Return the [X, Y] coordinate for the center point of the cell that contains the specified text.  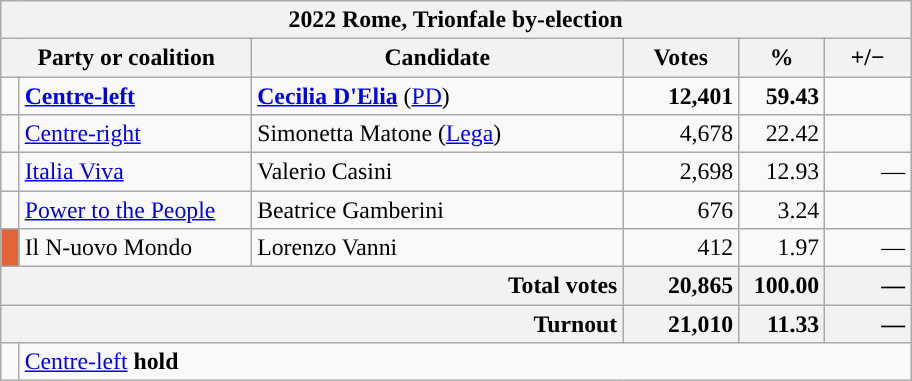
Party or coalition [126, 58]
Power to the People [135, 209]
12,401 [681, 96]
Centre-left hold [464, 361]
22.42 [782, 133]
Simonetta Matone (Lega) [438, 133]
+/− [868, 58]
3.24 [782, 209]
Valerio Casini [438, 171]
412 [681, 247]
Total votes [312, 285]
Il N-uovo Mondo [135, 247]
Votes [681, 58]
1.97 [782, 247]
21,010 [681, 323]
% [782, 58]
2022 Rome, Trionfale by-election [456, 20]
59.43 [782, 96]
Lorenzo Vanni [438, 247]
4,678 [681, 133]
Centre-left [135, 96]
Centre-right [135, 133]
Beatrice Gamberini [438, 209]
Italia Viva [135, 171]
20,865 [681, 285]
11.33 [782, 323]
2,698 [681, 171]
Turnout [312, 323]
676 [681, 209]
100.00 [782, 285]
Cecilia D'Elia (PD) [438, 96]
12.93 [782, 171]
Candidate [438, 58]
